Capture the cell that displays the provided text and extract its [x, y] central coordinate. 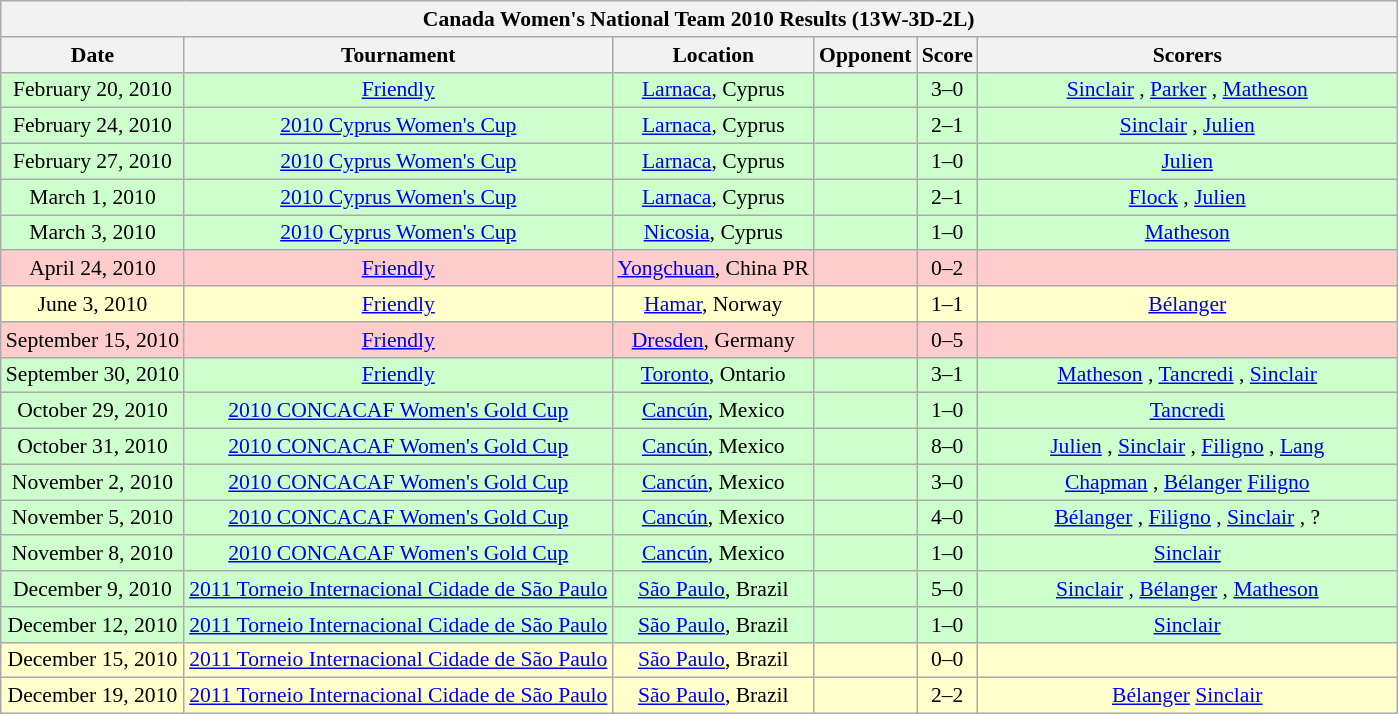
February 24, 2010 [92, 126]
3–1 [948, 375]
November 2, 2010 [92, 482]
Matheson [1188, 233]
Dresden, Germany [713, 340]
2–2 [948, 696]
Tournament [398, 55]
December 19, 2010 [92, 696]
November 8, 2010 [92, 554]
March 3, 2010 [92, 233]
4–0 [948, 518]
Matheson , Tancredi , Sinclair [1188, 375]
1–1 [948, 304]
Score [948, 55]
Bélanger [1188, 304]
Sinclair , Bélanger , Matheson [1188, 589]
Bélanger Sinclair [1188, 696]
December 15, 2010 [92, 660]
October 31, 2010 [92, 447]
0–5 [948, 340]
8–0 [948, 447]
February 20, 2010 [92, 90]
5–0 [948, 589]
Date [92, 55]
Scorers [1188, 55]
Toronto, Ontario [713, 375]
Nicosia, Cyprus [713, 233]
Julien , Sinclair , Filigno , Lang [1188, 447]
Julien [1188, 162]
Flock , Julien [1188, 197]
Hamar, Norway [713, 304]
October 29, 2010 [92, 411]
Sinclair , Julien [1188, 126]
Opponent [866, 55]
Tancredi [1188, 411]
Bélanger , Filigno , Sinclair , ? [1188, 518]
0–0 [948, 660]
December 12, 2010 [92, 625]
Location [713, 55]
December 9, 2010 [92, 589]
June 3, 2010 [92, 304]
September 30, 2010 [92, 375]
September 15, 2010 [92, 340]
November 5, 2010 [92, 518]
February 27, 2010 [92, 162]
Canada Women's National Team 2010 Results (13W-3D-2L) [699, 19]
Yongchuan, China PR [713, 269]
Chapman , Bélanger Filigno [1188, 482]
0–2 [948, 269]
Sinclair , Parker , Matheson [1188, 90]
March 1, 2010 [92, 197]
April 24, 2010 [92, 269]
